For the text-containing cell, return its midpoint in [X, Y] coordinate format. 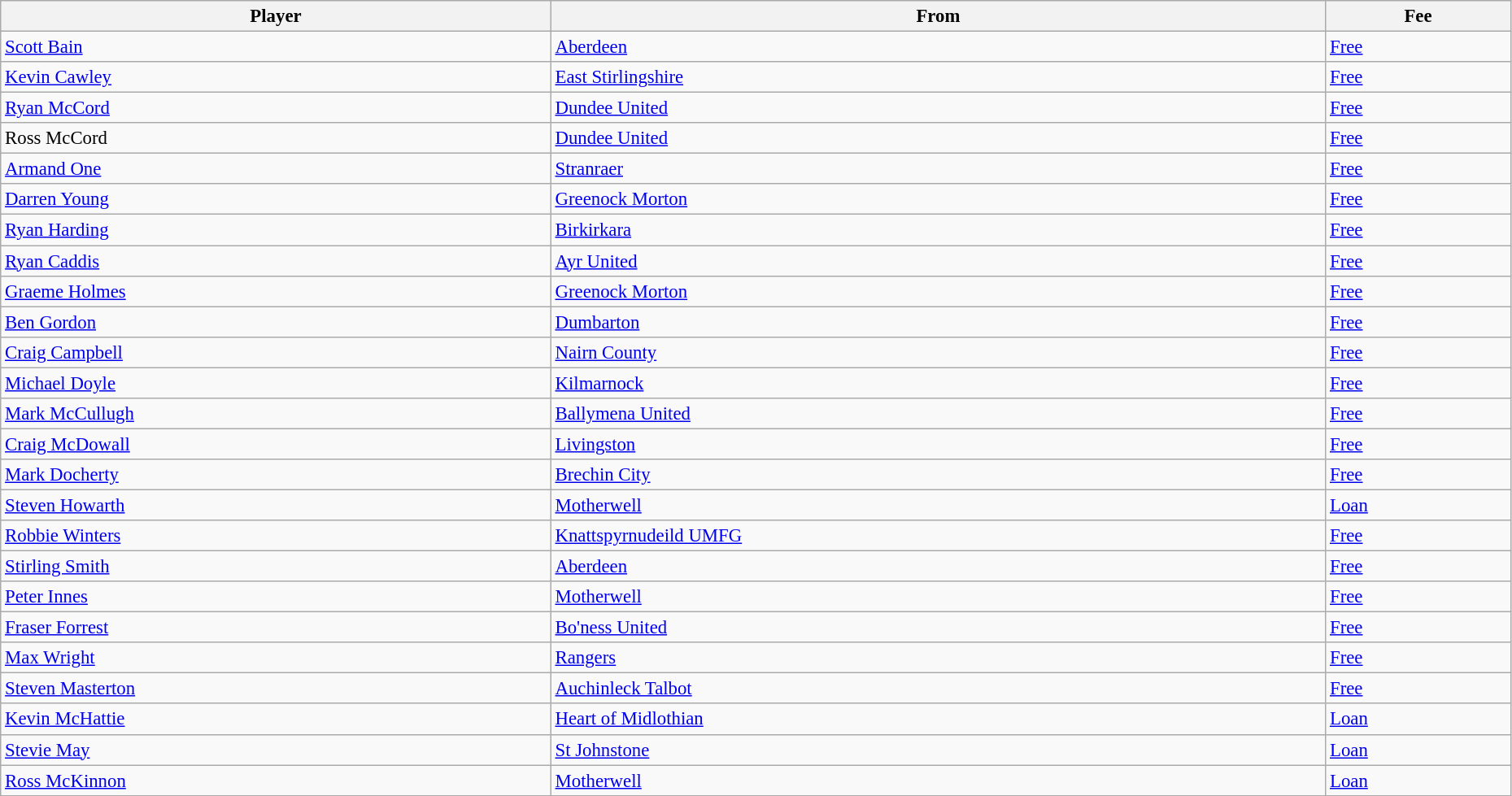
Robbie Winters [276, 536]
From [938, 16]
Peter Innes [276, 597]
East Stirlingshire [938, 77]
Ryan Caddis [276, 261]
Kilmarnock [938, 383]
Steven Masterton [276, 689]
Max Wright [276, 658]
Player [276, 16]
Stirling Smith [276, 567]
Kevin Cawley [276, 77]
Armand One [276, 169]
Bo'ness United [938, 628]
Knattspyrnudeild UMFG [938, 536]
Kevin McHattie [276, 720]
Auchinleck Talbot [938, 689]
Ross McCord [276, 138]
Michael Doyle [276, 383]
Nairn County [938, 352]
Scott Bain [276, 47]
Graeme Holmes [276, 291]
Fraser Forrest [276, 628]
Craig Campbell [276, 352]
Darren Young [276, 199]
Heart of Midlothian [938, 720]
Ryan Harding [276, 230]
Ryan McCord [276, 108]
Mark McCullugh [276, 414]
Craig McDowall [276, 444]
Ben Gordon [276, 322]
Ross McKinnon [276, 781]
Livingston [938, 444]
Ballymena United [938, 414]
Stranraer [938, 169]
Dumbarton [938, 322]
Rangers [938, 658]
Brechin City [938, 475]
Fee [1418, 16]
Stevie May [276, 750]
Steven Howarth [276, 505]
St Johnstone [938, 750]
Birkirkara [938, 230]
Mark Docherty [276, 475]
Ayr United [938, 261]
